Determine the [x, y] coordinate at the center of the cell enclosing the given text.  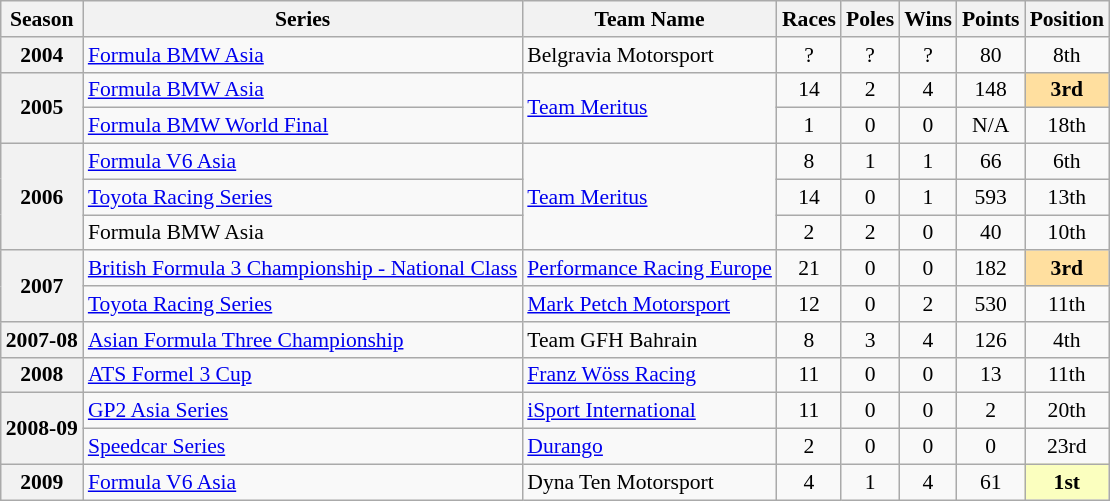
13th [1067, 197]
2007 [42, 286]
Belgravia Motorsport [650, 55]
Durango [650, 447]
23rd [1067, 447]
2008 [42, 375]
10th [1067, 233]
Team GFH Bahrain [650, 340]
8th [1067, 55]
Speedcar Series [302, 447]
Team Name [650, 19]
593 [991, 197]
182 [991, 269]
Formula BMW World Final [302, 126]
2009 [42, 482]
N/A [991, 126]
1st [1067, 482]
61 [991, 482]
Points [991, 19]
Franz Wöss Racing [650, 375]
13 [991, 375]
530 [991, 304]
4th [1067, 340]
Series [302, 19]
20th [1067, 411]
80 [991, 55]
126 [991, 340]
2004 [42, 55]
66 [991, 162]
2007-08 [42, 340]
Asian Formula Three Championship [302, 340]
GP2 Asia Series [302, 411]
2005 [42, 108]
12 [809, 304]
21 [809, 269]
148 [991, 90]
Position [1067, 19]
Poles [870, 19]
18th [1067, 126]
Mark Petch Motorsport [650, 304]
Dyna Ten Motorsport [650, 482]
40 [991, 233]
Races [809, 19]
ATS Formel 3 Cup [302, 375]
British Formula 3 Championship - National Class [302, 269]
6th [1067, 162]
3 [870, 340]
Performance Racing Europe [650, 269]
2008-09 [42, 428]
Season [42, 19]
2006 [42, 198]
iSport International [650, 411]
Wins [928, 19]
